Detect which cell encompasses the target text, then output its (x, y) center coordinate. 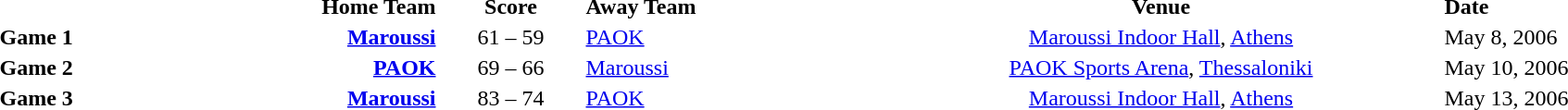
PAOK Sports Arena, Thessaloniki (1161, 67)
Maroussi Indoor Hall, Athens (1161, 37)
61 – 59 (511, 37)
69 – 66 (511, 67)
